Search for the cell housing the specified text and yield its (x, y) center coordinate. 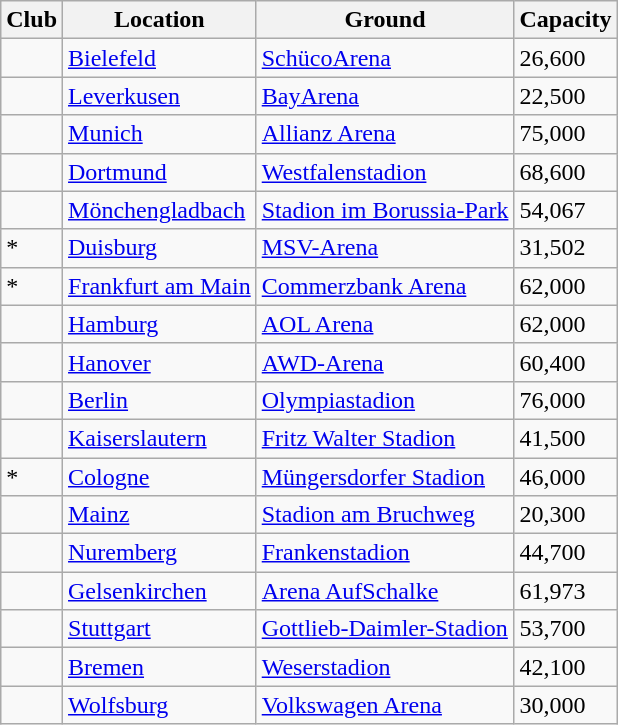
AOL Arena (385, 324)
Hanover (160, 362)
44,700 (566, 553)
76,000 (566, 400)
Stadion am Bruchweg (385, 515)
22,500 (566, 96)
Volkswagen Arena (385, 705)
Berlin (160, 400)
SchücoArena (385, 58)
61,973 (566, 591)
Leverkusen (160, 96)
Frankfurt am Main (160, 286)
Gottlieb-Daimler-Stadion (385, 629)
60,400 (566, 362)
26,600 (566, 58)
AWD-Arena (385, 362)
Allianz Arena (385, 134)
31,502 (566, 248)
41,500 (566, 438)
Frankenstadion (385, 553)
Müngersdorfer Stadion (385, 477)
Commerzbank Arena (385, 286)
Bielefeld (160, 58)
Mönchengladbach (160, 210)
Weserstadion (385, 667)
Mainz (160, 515)
46,000 (566, 477)
Stuttgart (160, 629)
Duisburg (160, 248)
Capacity (566, 20)
Munich (160, 134)
Olympiastadion (385, 400)
Arena AufSchalke (385, 591)
Stadion im Borussia-Park (385, 210)
BayArena (385, 96)
Fritz Walter Stadion (385, 438)
53,700 (566, 629)
Wolfsburg (160, 705)
30,000 (566, 705)
Gelsenkirchen (160, 591)
Westfalenstadion (385, 172)
Club (32, 20)
42,100 (566, 667)
20,300 (566, 515)
Cologne (160, 477)
MSV-Arena (385, 248)
Hamburg (160, 324)
Nuremberg (160, 553)
Ground (385, 20)
68,600 (566, 172)
Location (160, 20)
Dortmund (160, 172)
75,000 (566, 134)
Bremen (160, 667)
Kaiserslautern (160, 438)
54,067 (566, 210)
